Capture the cell that displays the provided text and extract its (x, y) central coordinate. 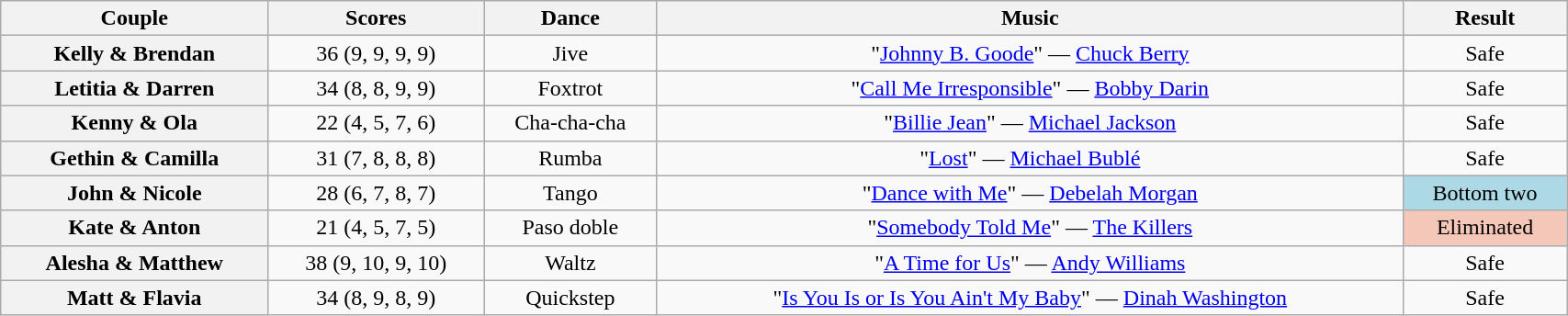
36 (9, 9, 9, 9) (377, 53)
Jive (570, 53)
22 (4, 5, 7, 6) (377, 123)
Matt & Flavia (134, 298)
21 (4, 5, 7, 5) (377, 228)
"Somebody Told Me" — The Killers (1030, 228)
34 (8, 8, 9, 9) (377, 88)
Cha-cha-cha (570, 123)
28 (6, 7, 8, 7) (377, 193)
Tango (570, 193)
Dance (570, 18)
Music (1030, 18)
Bottom two (1485, 193)
"A Time for Us" — Andy Williams (1030, 263)
"Johnny B. Goode" — Chuck Berry (1030, 53)
Foxtrot (570, 88)
Paso doble (570, 228)
Couple (134, 18)
Result (1485, 18)
"Call Me Irresponsible" — Bobby Darin (1030, 88)
38 (9, 10, 9, 10) (377, 263)
Gethin & Camilla (134, 158)
Kenny & Ola (134, 123)
Scores (377, 18)
"Billie Jean" — Michael Jackson (1030, 123)
Kate & Anton (134, 228)
John & Nicole (134, 193)
Alesha & Matthew (134, 263)
Letitia & Darren (134, 88)
Kelly & Brendan (134, 53)
Quickstep (570, 298)
"Lost" — Michael Bublé (1030, 158)
"Dance with Me" — Debelah Morgan (1030, 193)
Waltz (570, 263)
Eliminated (1485, 228)
34 (8, 9, 8, 9) (377, 298)
31 (7, 8, 8, 8) (377, 158)
Rumba (570, 158)
"Is You Is or Is You Ain't My Baby" — Dinah Washington (1030, 298)
